Provide the [x, y] coordinate of the cell's center where the given text is located.  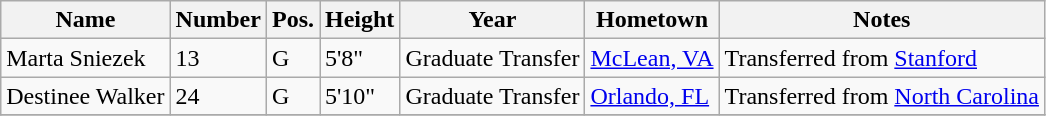
Destinee Walker [86, 96]
Transferred from North Carolina [882, 96]
Orlando, FL [652, 96]
Height [360, 20]
5'8" [360, 58]
Notes [882, 20]
Name [86, 20]
McLean, VA [652, 58]
Marta Sniezek [86, 58]
Hometown [652, 20]
Number [218, 20]
13 [218, 58]
24 [218, 96]
5'10" [360, 96]
Pos. [292, 20]
Year [492, 20]
Transferred from Stanford [882, 58]
